Return [X, Y] of the center of cell containing provided text 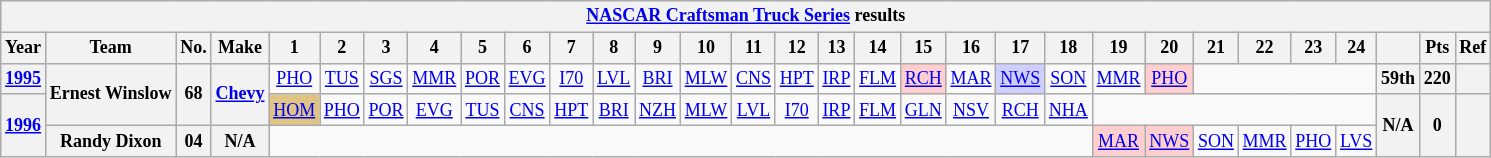
NSV [971, 110]
3 [386, 48]
16 [971, 48]
24 [1356, 48]
21 [1216, 48]
Randy Dixon [110, 140]
7 [572, 48]
15 [923, 48]
68 [194, 94]
04 [194, 140]
10 [706, 48]
Ernest Winslow [110, 94]
NHA [1069, 110]
6 [527, 48]
5 [483, 48]
22 [1264, 48]
2 [342, 48]
17 [1020, 48]
18 [1069, 48]
8 [614, 48]
59th [1398, 78]
Team [110, 48]
11 [754, 48]
Ref [1473, 48]
NASCAR Craftsman Truck Series results [746, 16]
1 [294, 48]
9 [658, 48]
12 [796, 48]
NZH [658, 110]
13 [836, 48]
4 [434, 48]
14 [878, 48]
SGS [386, 78]
Year [24, 48]
GLN [923, 110]
19 [1118, 48]
Pts [1437, 48]
23 [1314, 48]
HOM [294, 110]
0 [1437, 125]
1995 [24, 78]
1996 [24, 125]
No. [194, 48]
Chevy [240, 94]
Make [240, 48]
20 [1170, 48]
220 [1437, 78]
LVS [1356, 140]
